Determine the [X, Y] coordinate at the center of the cell enclosing the given text.  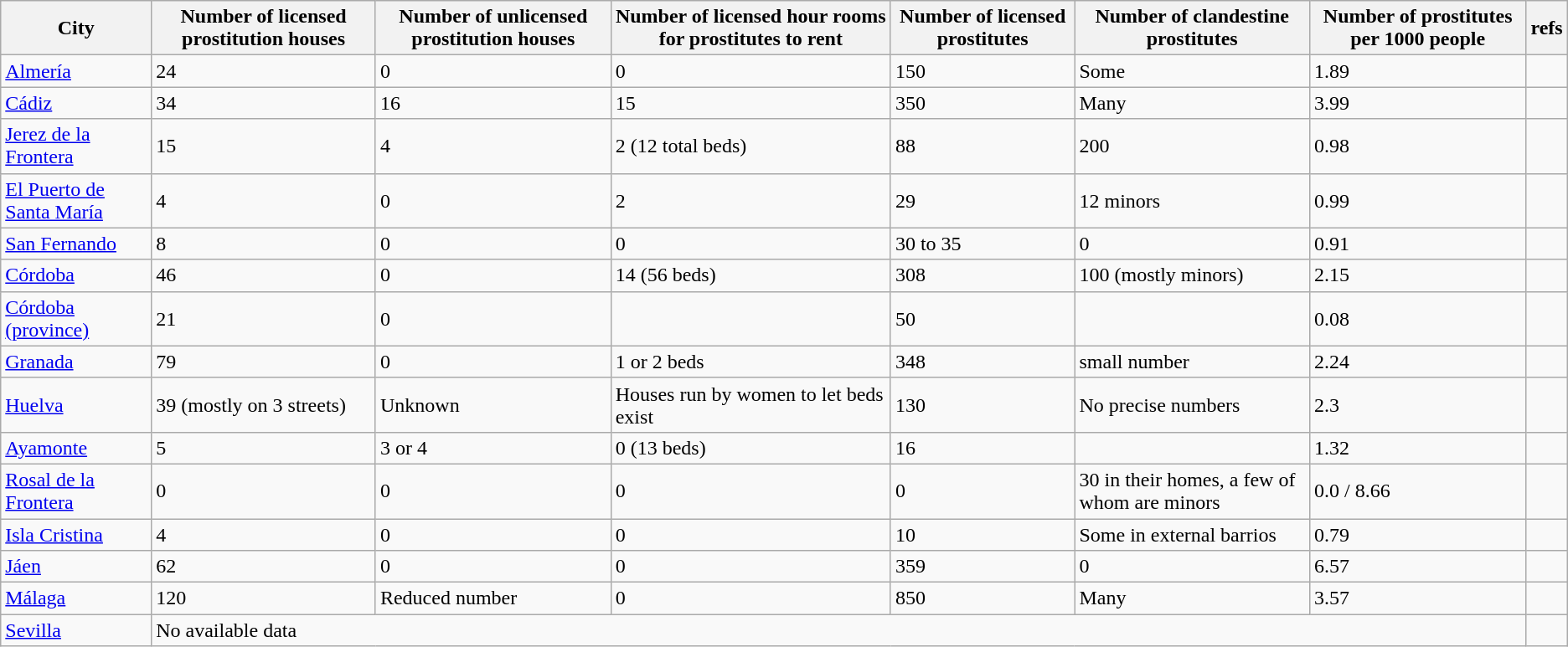
0 (13 beds) [750, 448]
Number of licensed prostitutes [983, 28]
Córdoba [76, 275]
Number of prostitutes per 1000 people [1417, 28]
Some in external barrios [1193, 535]
City [76, 28]
Málaga [76, 598]
0.79 [1417, 535]
Isla Cristina [76, 535]
1.89 [1417, 71]
130 [983, 405]
2.15 [1417, 275]
small number [1193, 362]
30 in their homes, a few of whom are minors [1193, 490]
1 or 2 beds [750, 362]
Almería [76, 71]
Number of licensed hour rooms for prostitutes to rent [750, 28]
10 [983, 535]
8 [264, 244]
308 [983, 275]
Houses run by women to let beds exist [750, 405]
Granada [76, 362]
3.99 [1417, 103]
Córdoba (province) [76, 318]
2.24 [1417, 362]
El Puerto de Santa María [76, 201]
30 to 35 [983, 244]
0.99 [1417, 201]
2 (12 total beds) [750, 146]
46 [264, 275]
3.57 [1417, 598]
Huelva [76, 405]
San Fernando [76, 244]
refs [1546, 28]
Rosal de la Frontera [76, 490]
Number of clandestine prostitutes [1193, 28]
6.57 [1417, 567]
Sevilla [76, 630]
348 [983, 362]
Number of unlicensed prostitution houses [493, 28]
359 [983, 567]
39 (mostly on 3 streets) [264, 405]
29 [983, 201]
24 [264, 71]
2.3 [1417, 405]
0.0 / 8.66 [1417, 490]
350 [983, 103]
34 [264, 103]
Ayamonte [76, 448]
3 or 4 [493, 448]
Some [1193, 71]
88 [983, 146]
200 [1193, 146]
2 [750, 201]
21 [264, 318]
120 [264, 598]
150 [983, 71]
50 [983, 318]
No precise numbers [1193, 405]
62 [264, 567]
5 [264, 448]
79 [264, 362]
0.08 [1417, 318]
Cádiz [76, 103]
Reduced number [493, 598]
Jáen [76, 567]
850 [983, 598]
Unknown [493, 405]
12 minors [1193, 201]
14 (56 beds) [750, 275]
1.32 [1417, 448]
100 (mostly minors) [1193, 275]
Jerez de la Frontera [76, 146]
0.98 [1417, 146]
0.91 [1417, 244]
Number of licensed prostitution houses [264, 28]
No available data [839, 630]
